Return (x, y) of the center of cell containing provided text 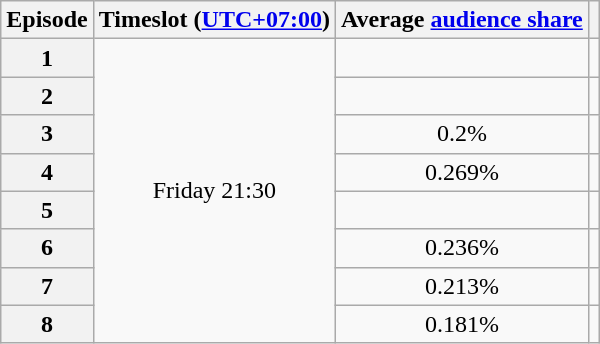
3 (47, 134)
Average audience share (462, 20)
7 (47, 286)
Friday 21:30 (214, 191)
0.181% (462, 324)
Timeslot (UTC+07:00) (214, 20)
4 (47, 172)
6 (47, 248)
0.2% (462, 134)
0.213% (462, 286)
2 (47, 96)
5 (47, 210)
8 (47, 324)
0.269% (462, 172)
1 (47, 58)
Episode (47, 20)
0.236% (462, 248)
